Identify which cell holds the provided text, then report its [X, Y] central coordinate. 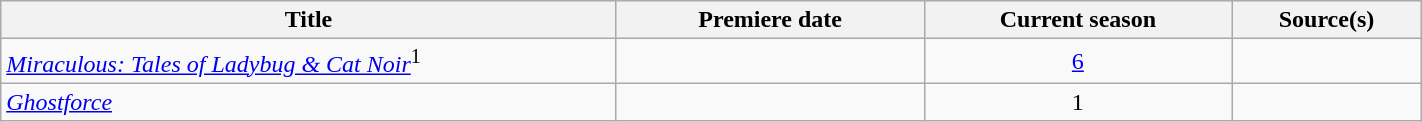
Miraculous: Tales of Ladybug & Cat Noir1 [309, 62]
Current season [1078, 20]
Source(s) [1327, 20]
1 [1078, 102]
Title [309, 20]
Premiere date [770, 20]
Ghostforce [309, 102]
6 [1078, 62]
